Capture the cell that displays the provided text and extract its [x, y] central coordinate. 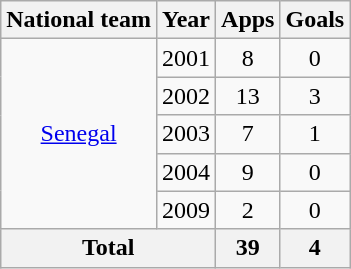
2001 [186, 58]
1 [315, 134]
Senegal [79, 134]
2004 [186, 172]
2 [248, 210]
13 [248, 96]
39 [248, 248]
Year [186, 20]
Apps [248, 20]
8 [248, 58]
National team [79, 20]
7 [248, 134]
Goals [315, 20]
Total [108, 248]
9 [248, 172]
3 [315, 96]
2002 [186, 96]
2009 [186, 210]
2003 [186, 134]
4 [315, 248]
